Identify which cell holds the provided text, then report its (X, Y) central coordinate. 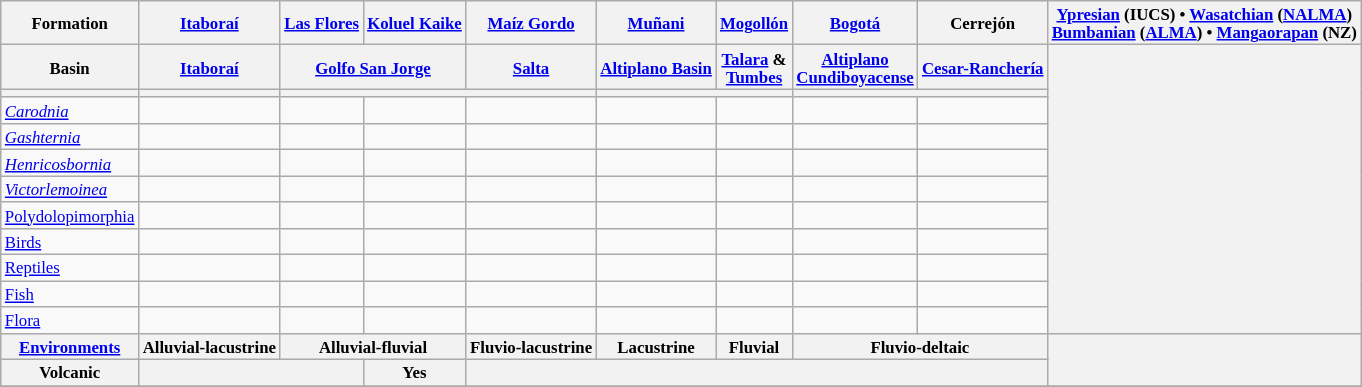
Birds (70, 242)
Altiplano Basin (656, 67)
Victorlemoinea (70, 189)
Gashternia (70, 137)
Carodnia (70, 111)
Basin (70, 67)
Fluvial (754, 346)
Bogotá (855, 23)
AltiplanoCundiboyacense (855, 67)
Golfo San Jorge (373, 67)
Salta (531, 67)
Polydolopimorphia (70, 215)
Yes (414, 373)
Fish (70, 294)
Formation (70, 23)
Reptiles (70, 268)
Las Flores (322, 23)
Cerrejón (983, 23)
Environments (70, 346)
Talara &Tumbes (754, 67)
Alluvial-lacustrine (210, 346)
Maíz Gordo (531, 23)
Fluvio-deltaic (920, 346)
Cesar-Ranchería (983, 67)
Koluel Kaike (414, 23)
Fluvio-lacustrine (531, 346)
Flora (70, 320)
Muñani (656, 23)
Ypresian (IUCS) • Wasatchian (NALMA)Bumbanian (ALMA) • Mangaorapan (NZ) (1204, 23)
Mogollón (754, 23)
Alluvial-fluvial (373, 346)
Volcanic (70, 373)
Lacustrine (656, 346)
Henricosbornia (70, 163)
